Return the (x, y) coordinate for the center point of the cell that contains the specified text.  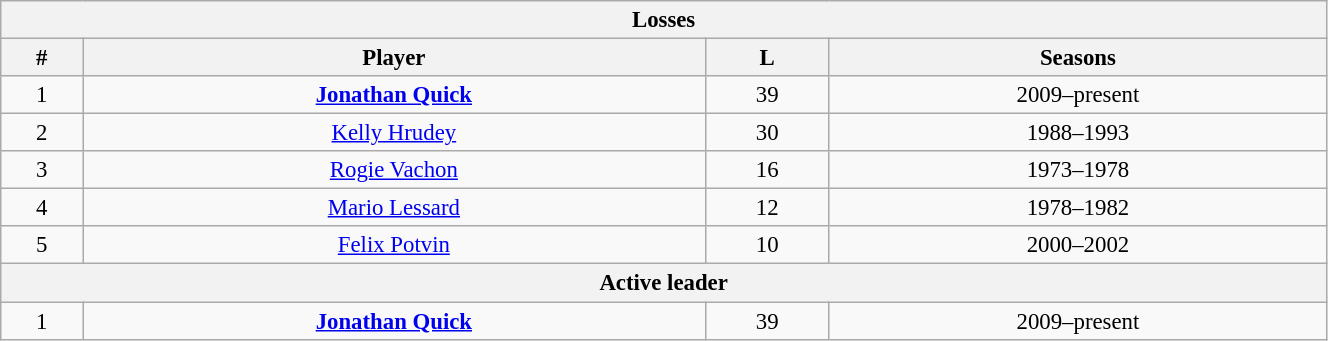
Seasons (1078, 58)
Mario Lessard (394, 208)
Active leader (664, 283)
Rogie Vachon (394, 170)
Felix Potvin (394, 245)
Player (394, 58)
12 (767, 208)
1978–1982 (1078, 208)
L (767, 58)
Kelly Hrudey (394, 133)
5 (42, 245)
4 (42, 208)
# (42, 58)
Losses (664, 20)
1988–1993 (1078, 133)
16 (767, 170)
10 (767, 245)
2 (42, 133)
2000–2002 (1078, 245)
30 (767, 133)
3 (42, 170)
1973–1978 (1078, 170)
